Provide the (X, Y) coordinate of the cell's center where the given text is located.  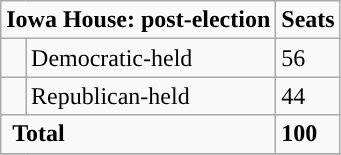
Democratic-held (151, 58)
Iowa House: post-election (138, 20)
Republican-held (151, 96)
44 (308, 96)
Seats (308, 20)
Total (138, 134)
100 (308, 134)
56 (308, 58)
